Scan for the cell matching the given text and deliver its (X, Y) coordinate at center. 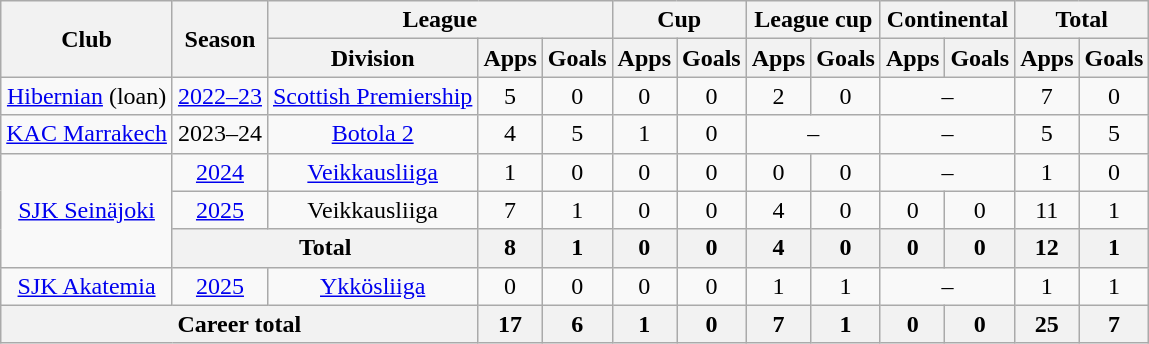
SJK Akatemia (87, 286)
Ykkösliiga (372, 286)
Club (87, 39)
6 (577, 324)
Botola 2 (372, 134)
25 (1047, 324)
2024 (220, 172)
Cup (679, 20)
17 (510, 324)
Scottish Premiership (372, 96)
League cup (813, 20)
Division (372, 58)
2023–24 (220, 134)
SJK Seinäjoki (87, 210)
League (440, 20)
8 (510, 248)
2022–23 (220, 96)
12 (1047, 248)
Season (220, 39)
11 (1047, 210)
Continental (947, 20)
KAC Marrakech (87, 134)
Hibernian (loan) (87, 96)
Career total (240, 324)
2 (778, 96)
